Identify which cell holds the provided text, then report its [x, y] central coordinate. 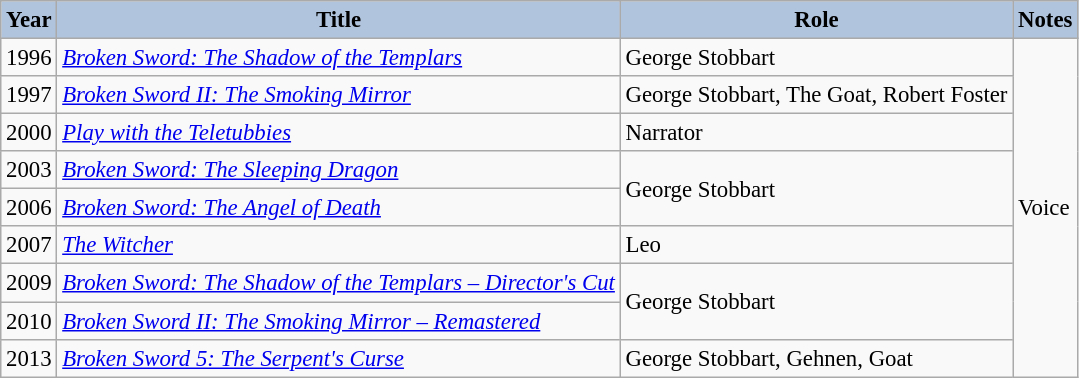
2006 [29, 208]
Year [29, 20]
Role [816, 20]
2009 [29, 283]
Play with the Teletubbies [338, 133]
George Stobbart, The Goat, Robert Foster [816, 95]
Notes [1046, 20]
2003 [29, 170]
Voice [1046, 208]
1997 [29, 95]
Title [338, 20]
2013 [29, 358]
Broken Sword: The Sleeping Dragon [338, 170]
The Witcher [338, 245]
2010 [29, 321]
Broken Sword: The Shadow of the Templars [338, 58]
Broken Sword: The Shadow of the Templars – Director's Cut [338, 283]
2007 [29, 245]
2000 [29, 133]
Leo [816, 245]
Broken Sword 5: The Serpent's Curse [338, 358]
George Stobbart, Gehnen, Goat [816, 358]
Narrator [816, 133]
Broken Sword: The Angel of Death [338, 208]
Broken Sword II: The Smoking Mirror [338, 95]
1996 [29, 58]
Broken Sword II: The Smoking Mirror – Remastered [338, 321]
